Locate the cell with the specified text and output its [X, Y] center coordinate. 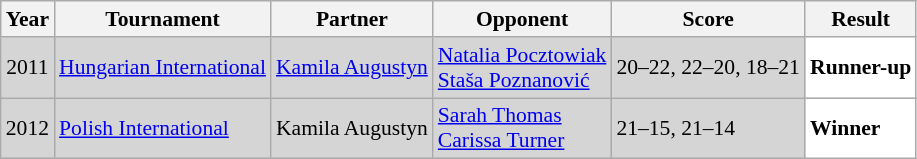
Winner [860, 128]
Opponent [522, 19]
2012 [28, 128]
Hungarian International [162, 68]
Result [860, 19]
Score [708, 19]
21–15, 21–14 [708, 128]
Tournament [162, 19]
Year [28, 19]
Sarah Thomas Carissa Turner [522, 128]
Runner-up [860, 68]
Natalia Pocztowiak Staša Poznanović [522, 68]
20–22, 22–20, 18–21 [708, 68]
Partner [352, 19]
Polish International [162, 128]
2011 [28, 68]
